Pinpoint the cell where the given text exists, returning its [x, y] midpoint coordinate. 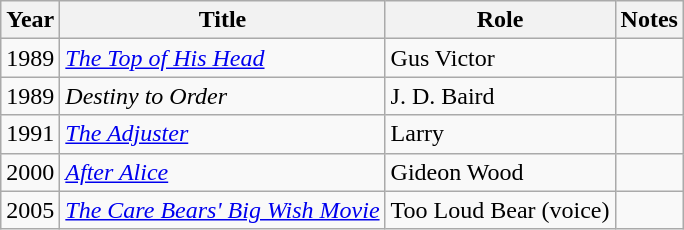
After Alice [222, 172]
J. D. Baird [500, 96]
Gideon Wood [500, 172]
The Care Bears' Big Wish Movie [222, 210]
Too Loud Bear (voice) [500, 210]
Gus Victor [500, 58]
Year [30, 20]
1991 [30, 134]
2000 [30, 172]
Title [222, 20]
2005 [30, 210]
Destiny to Order [222, 96]
Notes [649, 20]
The Top of His Head [222, 58]
The Adjuster [222, 134]
Larry [500, 134]
Role [500, 20]
